Capture the cell that displays the provided text and extract its [x, y] central coordinate. 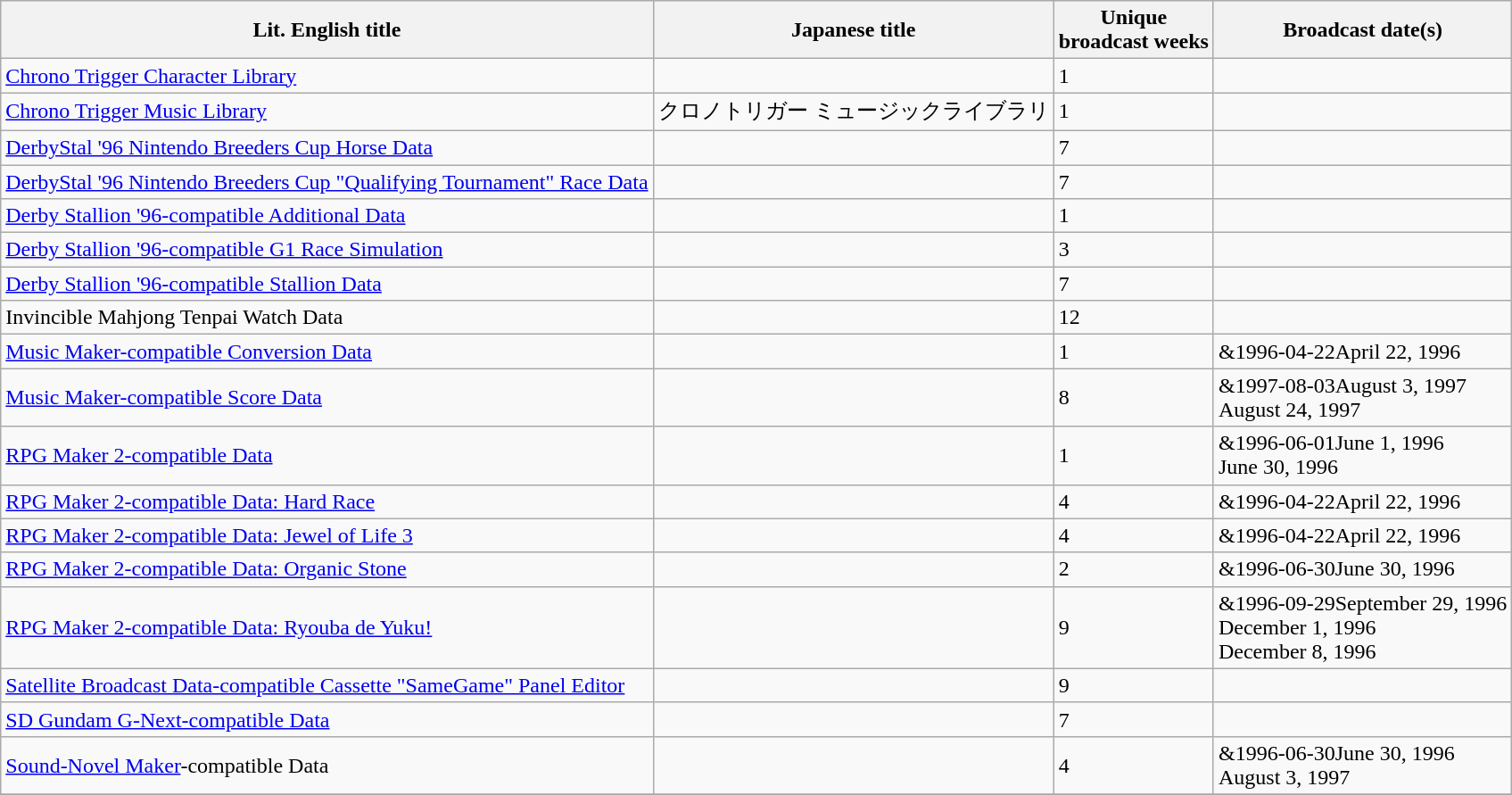
Lit. English title [326, 30]
Derby Stallion '96-compatible G1 Race Simulation [326, 250]
Sound-Novel Maker-compatible Data [326, 766]
RPG Maker 2-compatible Data [326, 455]
Derby Stallion '96-compatible Stallion Data [326, 284]
DerbyStal '96 Nintendo Breeders Cup "Qualifying Tournament" Race Data [326, 181]
Derby Stallion '96-compatible Additional Data [326, 216]
RPG Maker 2-compatible Data: Hard Race [326, 501]
&1996-09-29September 29, 1996December 1, 1996December 8, 1996 [1362, 627]
RPG Maker 2-compatible Data: Ryouba de Yuku! [326, 627]
2 [1133, 569]
&1997-08-03August 3, 1997August 24, 1997 [1362, 398]
&1996-06-30June 30, 1996August 3, 1997 [1362, 766]
Japanese title [853, 30]
Satellite Broadcast Data-compatible Cassette "SameGame" Panel Editor [326, 685]
Music Maker-compatible Score Data [326, 398]
Music Maker-compatible Conversion Data [326, 352]
3 [1133, 250]
Unique broadcast weeks [1133, 30]
クロノトリガー ミュージックライブラリ [853, 112]
&1996-06-30June 30, 1996 [1362, 569]
8 [1133, 398]
Chrono Trigger Character Library [326, 76]
12 [1133, 318]
&1996-06-01June 1, 1996June 30, 1996 [1362, 455]
RPG Maker 2-compatible Data: Jewel of Life 3 [326, 535]
Chrono Trigger Music Library [326, 112]
DerbyStal '96 Nintendo Breeders Cup Horse Data [326, 147]
Broadcast date(s) [1362, 30]
SD Gundam G-Next-compatible Data [326, 719]
Invincible Mahjong Tenpai Watch Data [326, 318]
RPG Maker 2-compatible Data: Organic Stone [326, 569]
